Scan for the cell matching the given text and deliver its (x, y) coordinate at center. 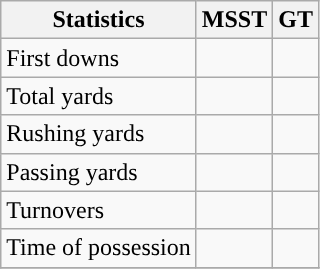
Total yards (99, 96)
First downs (99, 58)
Time of possession (99, 248)
Rushing yards (99, 134)
GT (296, 20)
Turnovers (99, 210)
Statistics (99, 20)
MSST (234, 20)
Passing yards (99, 172)
